Determine the [X, Y] coordinate at the center of the cell enclosing the given text.  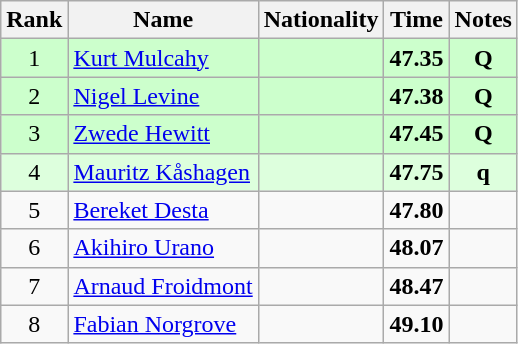
7 [34, 286]
47.75 [416, 172]
Nigel Levine [163, 96]
Akihiro Urano [163, 248]
2 [34, 96]
47.35 [416, 58]
Time [416, 20]
Bereket Desta [163, 210]
Notes [483, 20]
8 [34, 324]
Fabian Norgrove [163, 324]
Zwede Hewitt [163, 134]
1 [34, 58]
6 [34, 248]
47.80 [416, 210]
48.07 [416, 248]
3 [34, 134]
Rank [34, 20]
Kurt Mulcahy [163, 58]
Arnaud Froidmont [163, 286]
47.38 [416, 96]
Mauritz Kåshagen [163, 172]
Nationality [321, 20]
q [483, 172]
5 [34, 210]
47.45 [416, 134]
48.47 [416, 286]
Name [163, 20]
4 [34, 172]
49.10 [416, 324]
